Return the [X, Y] coordinate for the center point of the cell that contains the specified text.  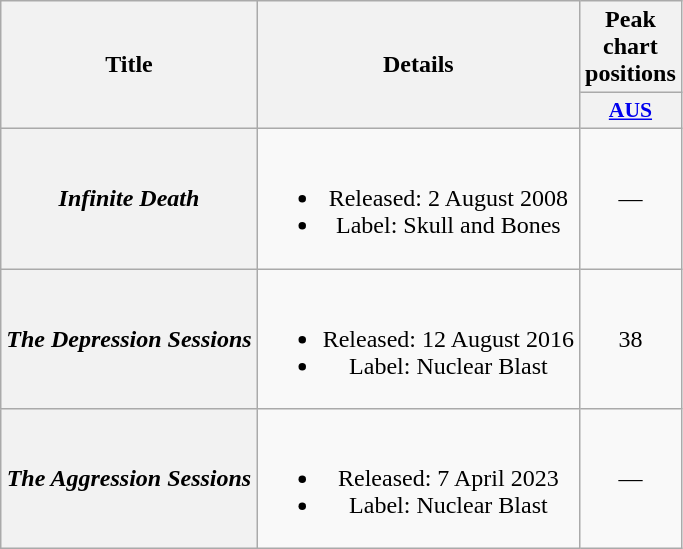
Released: 12 August 2016Label: Nuclear Blast [418, 338]
38 [631, 338]
Infinite Death [129, 198]
The Depression Sessions [129, 338]
Peak chart positions [631, 47]
The Aggression Sessions [129, 479]
AUS [631, 111]
Title [129, 65]
Details [418, 65]
Released: 2 August 2008Label: Skull and Bones [418, 198]
Released: 7 April 2023Label: Nuclear Blast [418, 479]
